Locate the cell with the specified text and output its [x, y] center coordinate. 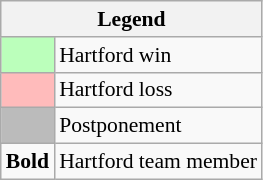
Bold [28, 162]
Hartford team member [158, 162]
Hartford loss [158, 90]
Postponement [158, 126]
Hartford win [158, 55]
Legend [132, 19]
